For the text-containing cell, return its midpoint in [X, Y] coordinate format. 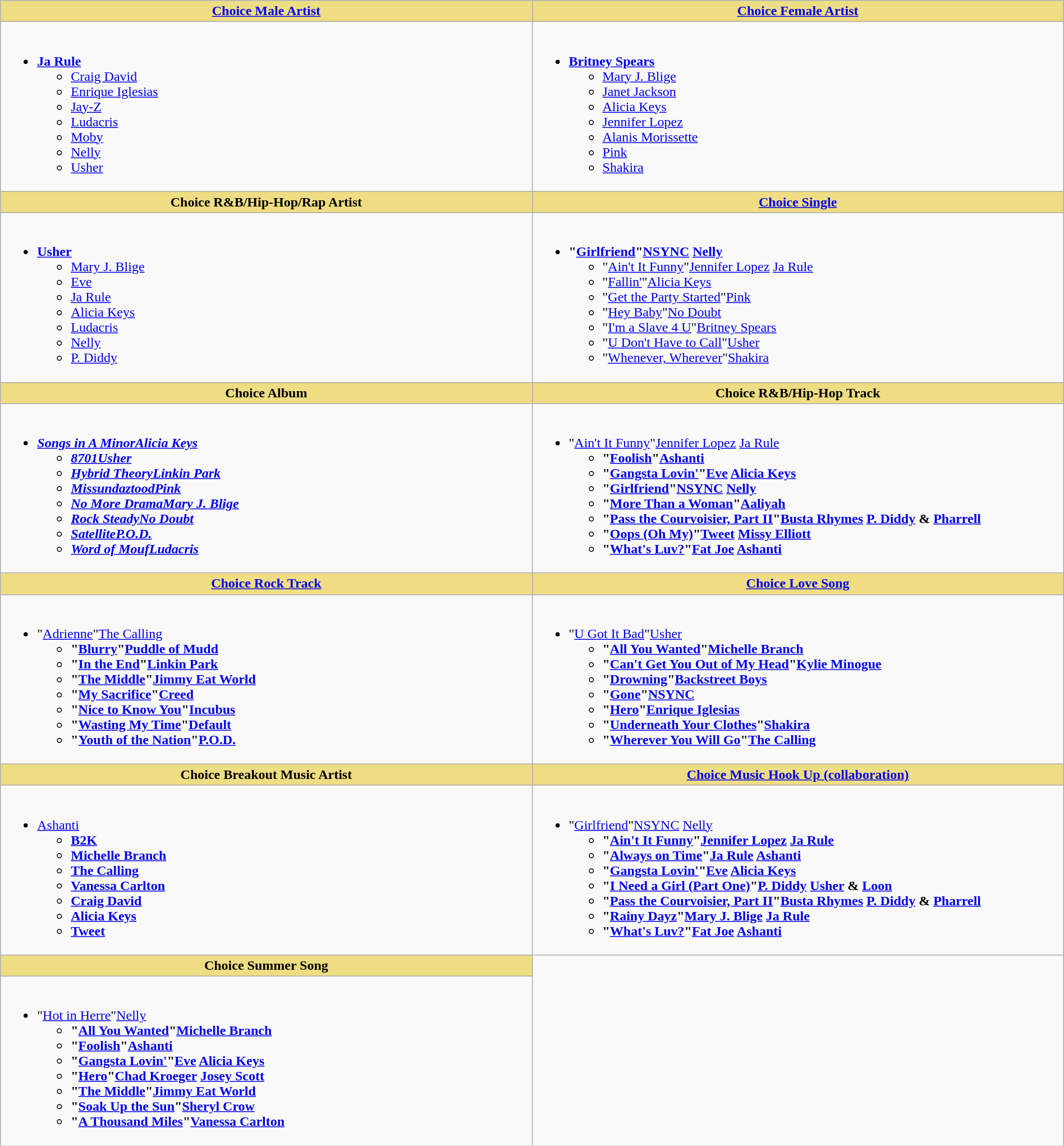
Choice Male Artist [266, 11]
Ja RuleCraig DavidEnrique IglesiasJay-ZLudacrisMobyNellyUsher [266, 107]
Choice Summer Song [266, 965]
Choice Rock Track [266, 584]
Choice R&B/Hip-Hop Track [798, 393]
Choice Breakout Music Artist [266, 774]
AshantiB2KMichelle BranchThe CallingVanessa CarltonCraig DavidAlicia KeysTweet [266, 870]
Britney SpearsMary J. BligeJanet JacksonAlicia KeysJennifer LopezAlanis MorissettePinkShakira [798, 107]
Choice Female Artist [798, 11]
Choice Music Hook Up (collaboration) [798, 774]
UsherMary J. BligeEveJa RuleAlicia KeysLudacrisNellyP. Diddy [266, 297]
Choice Single [798, 202]
Choice Love Song [798, 584]
Choice Album [266, 393]
Choice R&B/Hip-Hop/Rap Artist [266, 202]
